Pinpoint the cell where the given text exists, returning its (X, Y) midpoint coordinate. 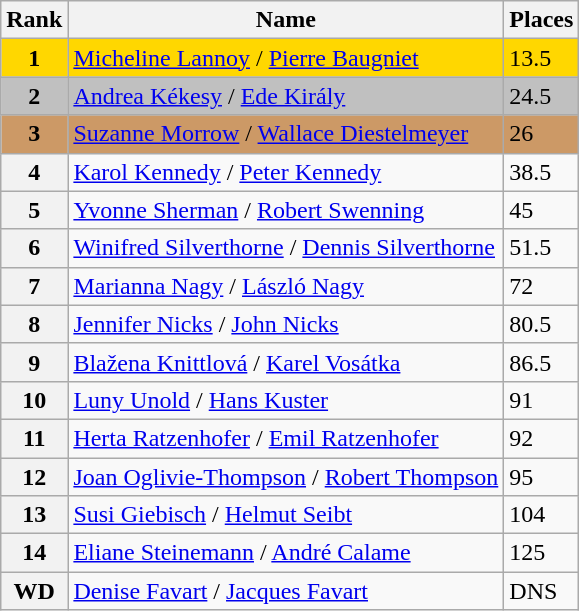
Marianna Nagy / László Nagy (286, 286)
Yvonne Sherman / Robert Swenning (286, 210)
104 (542, 515)
95 (542, 477)
13.5 (542, 58)
Rank (34, 20)
45 (542, 210)
10 (34, 400)
8 (34, 324)
4 (34, 172)
Places (542, 20)
14 (34, 553)
Name (286, 20)
38.5 (542, 172)
Winifred Silverthorne / Dennis Silverthorne (286, 248)
Micheline Lannoy / Pierre Baugniet (286, 58)
13 (34, 515)
Blažena Knittlová / Karel Vosátka (286, 362)
Karol Kennedy / Peter Kennedy (286, 172)
Jennifer Nicks / John Nicks (286, 324)
91 (542, 400)
72 (542, 286)
Eliane Steinemann / André Calame (286, 553)
11 (34, 438)
DNS (542, 591)
92 (542, 438)
Joan Oglivie-Thompson / Robert Thompson (286, 477)
Susi Giebisch / Helmut Seibt (286, 515)
7 (34, 286)
12 (34, 477)
26 (542, 134)
24.5 (542, 96)
Suzanne Morrow / Wallace Diestelmeyer (286, 134)
86.5 (542, 362)
Luny Unold / Hans Kuster (286, 400)
Denise Favart / Jacques Favart (286, 591)
125 (542, 553)
9 (34, 362)
Andrea Kékesy / Ede Király (286, 96)
2 (34, 96)
5 (34, 210)
1 (34, 58)
WD (34, 591)
3 (34, 134)
51.5 (542, 248)
Herta Ratzenhofer / Emil Ratzenhofer (286, 438)
80.5 (542, 324)
6 (34, 248)
